Detect which cell encompasses the target text, then output its (X, Y) center coordinate. 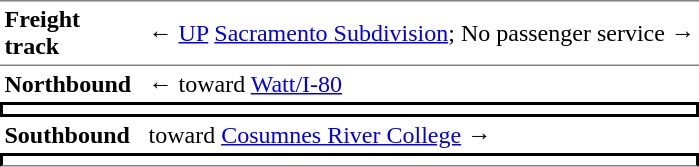
← toward Watt/I-80 (422, 83)
← UP Sacramento Subdivision; No passenger service → (422, 32)
Southbound (72, 135)
Northbound (72, 83)
Freight track (72, 32)
toward Cosumnes River College → (422, 135)
